Scan for the cell matching the given text and deliver its [x, y] coordinate at center. 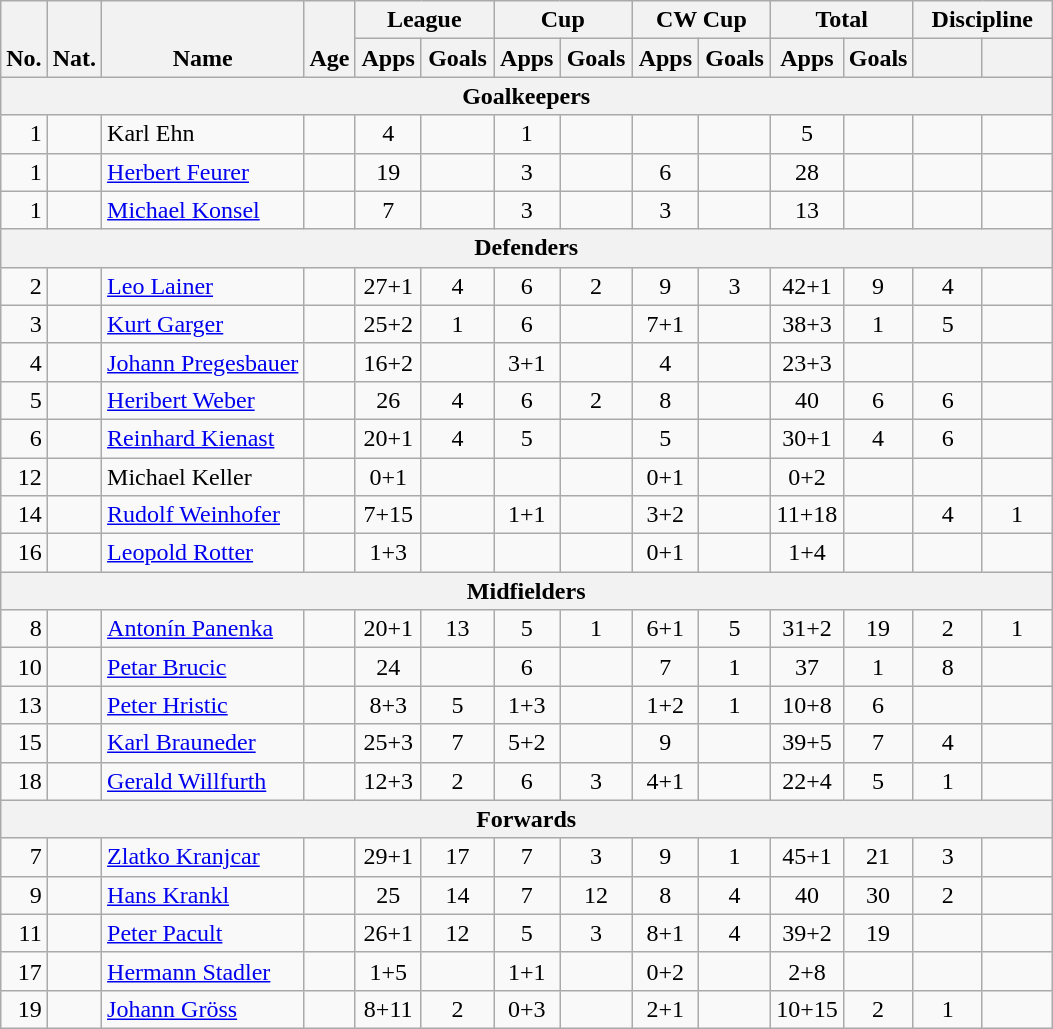
No. [24, 39]
Peter Hristic [203, 705]
7+1 [666, 324]
Karl Brauneder [203, 743]
37 [808, 667]
31+2 [808, 629]
Zlatko Kranjcar [203, 857]
Age [330, 39]
12+3 [388, 781]
24 [388, 667]
45+1 [808, 857]
25 [388, 895]
Leopold Rotter [203, 553]
26+1 [388, 933]
6+1 [666, 629]
26 [388, 400]
22+4 [808, 781]
Johann Gröss [203, 1009]
42+1 [808, 286]
Leo Lainer [203, 286]
10+8 [808, 705]
30+1 [808, 438]
Karl Ehn [203, 134]
25+2 [388, 324]
5+2 [528, 743]
Johann Pregesbauer [203, 362]
30 [878, 895]
3+1 [528, 362]
8+3 [388, 705]
23+3 [808, 362]
League [424, 20]
18 [24, 781]
1+4 [808, 553]
Cup [564, 20]
7+15 [388, 515]
16 [24, 553]
Hermann Stadler [203, 971]
Kurt Garger [203, 324]
11 [24, 933]
27+1 [388, 286]
Rudolf Weinhofer [203, 515]
Midfielders [526, 591]
25+3 [388, 743]
39+2 [808, 933]
2+8 [808, 971]
0+3 [528, 1009]
21 [878, 857]
3+2 [666, 515]
Antonín Panenka [203, 629]
Gerald Willfurth [203, 781]
10+15 [808, 1009]
Petar Brucic [203, 667]
38+3 [808, 324]
4+1 [666, 781]
Hans Krankl [203, 895]
1+2 [666, 705]
Forwards [526, 819]
Total [842, 20]
16+2 [388, 362]
11+18 [808, 515]
10 [24, 667]
Reinhard Kienast [203, 438]
Name [203, 39]
Heribert Weber [203, 400]
Discipline [982, 20]
8+11 [388, 1009]
Peter Pacult [203, 933]
1+5 [388, 971]
Michael Keller [203, 477]
2+1 [666, 1009]
8+1 [666, 933]
Goalkeepers [526, 96]
28 [808, 172]
29+1 [388, 857]
CW Cup [702, 20]
15 [24, 743]
Michael Konsel [203, 210]
Nat. [74, 39]
39+5 [808, 743]
Herbert Feurer [203, 172]
Defenders [526, 248]
